Provide the [x, y] coordinate of the cell's center where the given text is located.  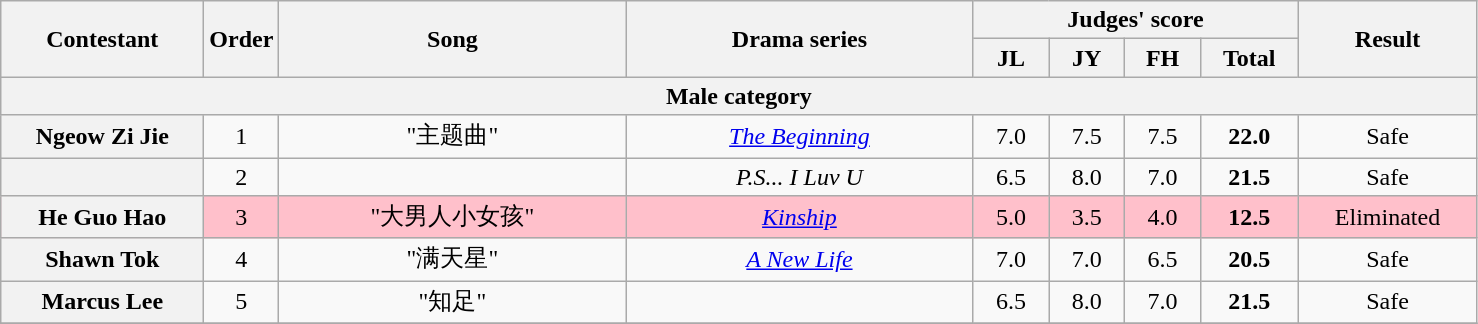
Marcus Lee [102, 302]
Ngeow Zi Jie [102, 136]
Judges' score [1136, 20]
Total [1250, 58]
"知足" [452, 302]
22.0 [1250, 136]
"满天星" [452, 260]
4 [242, 260]
Song [452, 39]
Shawn Tok [102, 260]
2 [242, 177]
He Guo Hao [102, 218]
20.5 [1250, 260]
Kinship [800, 218]
"大男人小女孩" [452, 218]
Drama series [800, 39]
The Beginning [800, 136]
3 [242, 218]
4.0 [1163, 218]
"主题曲" [452, 136]
1 [242, 136]
FH [1163, 58]
Order [242, 39]
A New Life [800, 260]
P.S... I Luv U [800, 177]
Eliminated [1388, 218]
5.0 [1011, 218]
Male category [739, 96]
JY [1087, 58]
3.5 [1087, 218]
Contestant [102, 39]
Result [1388, 39]
JL [1011, 58]
5 [242, 302]
12.5 [1250, 218]
